Find where the given text appears and provide that cell's center as [X, Y] coordinate. 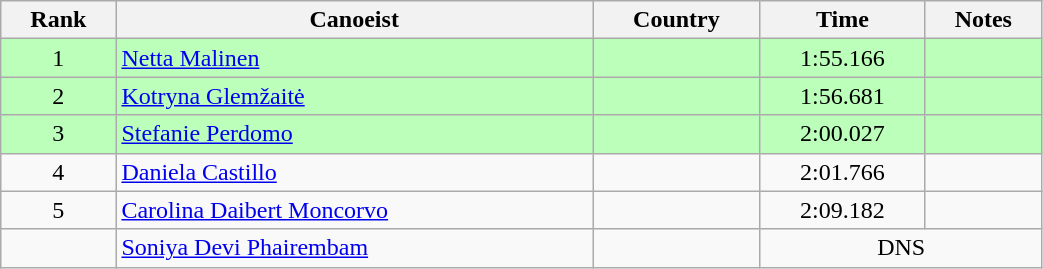
2:09.182 [842, 210]
Country [677, 20]
Stefanie Perdomo [354, 134]
Rank [58, 20]
5 [58, 210]
Notes [984, 20]
1:56.681 [842, 96]
4 [58, 172]
Canoeist [354, 20]
2:01.766 [842, 172]
Kotryna Glemžaitė [354, 96]
Carolina Daibert Moncorvo [354, 210]
Netta Malinen [354, 58]
2:00.027 [842, 134]
Soniya Devi Phairembam [354, 248]
Daniela Castillo [354, 172]
DNS [901, 248]
1 [58, 58]
Time [842, 20]
3 [58, 134]
1:55.166 [842, 58]
2 [58, 96]
